For the text-containing cell, return its midpoint in (x, y) coordinate format. 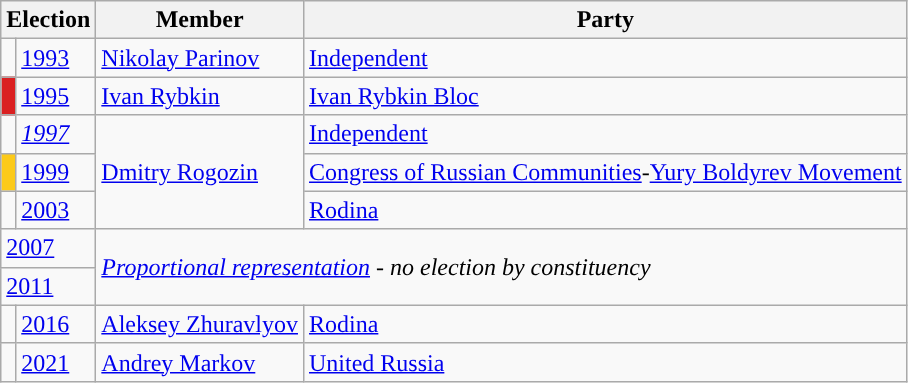
2003 (56, 210)
1999 (56, 172)
1993 (56, 58)
Aleksey Zhuravlyov (200, 324)
United Russia (605, 362)
Congress of Russian Communities-Yury Boldyrev Movement (605, 172)
Dmitry Rogozin (200, 172)
1995 (56, 96)
2021 (56, 362)
2007 (48, 248)
1997 (56, 134)
Proportional representation - no election by constituency (502, 267)
Party (605, 20)
Andrey Markov (200, 362)
Election (48, 20)
2011 (48, 286)
Member (200, 20)
Ivan Rybkin Bloc (605, 96)
Nikolay Parinov (200, 58)
2016 (56, 324)
Ivan Rybkin (200, 96)
